Return [X, Y] of the center of cell containing provided text 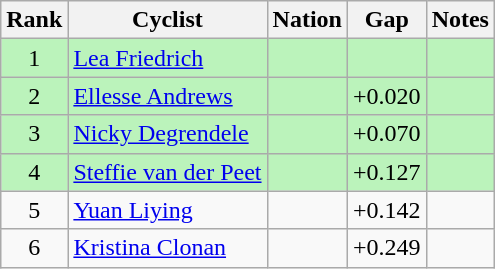
Yuan Liying [168, 210]
+0.020 [386, 96]
6 [34, 248]
+0.249 [386, 248]
+0.070 [386, 134]
Notes [460, 20]
4 [34, 172]
+0.127 [386, 172]
1 [34, 58]
3 [34, 134]
5 [34, 210]
Lea Friedrich [168, 58]
Steffie van der Peet [168, 172]
Cyclist [168, 20]
Nation [307, 20]
Kristina Clonan [168, 248]
Rank [34, 20]
+0.142 [386, 210]
Nicky Degrendele [168, 134]
Ellesse Andrews [168, 96]
Gap [386, 20]
2 [34, 96]
